Output the (x, y) coordinate of the center of the cell containing the given text.  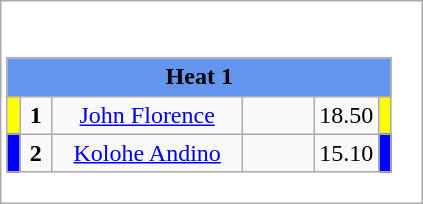
18.50 (346, 115)
2 (36, 153)
15.10 (346, 153)
Kolohe Andino (148, 153)
1 (36, 115)
Heat 1 (199, 77)
Heat 1 1 John Florence 18.50 2 Kolohe Andino 15.10 (212, 102)
John Florence (148, 115)
